Scan for the cell matching the given text and deliver its (x, y) coordinate at center. 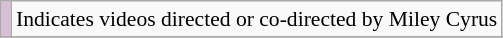
Indicates videos directed or co-directed by Miley Cyrus (256, 19)
